Scan for the cell matching the given text and deliver its [X, Y] coordinate at center. 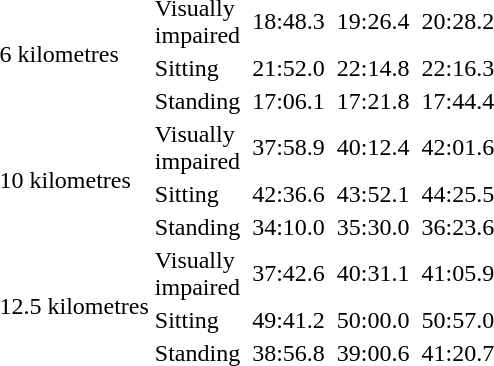
50:00.0 [373, 320]
17:21.8 [373, 101]
40:12.4 [373, 148]
35:30.0 [373, 227]
49:41.2 [289, 320]
42:36.6 [289, 194]
37:58.9 [289, 148]
40:31.1 [373, 274]
22:14.8 [373, 68]
21:52.0 [289, 68]
34:10.0 [289, 227]
17:06.1 [289, 101]
43:52.1 [373, 194]
37:42.6 [289, 274]
